Find where the given text appears and provide that cell's center as [X, Y] coordinate. 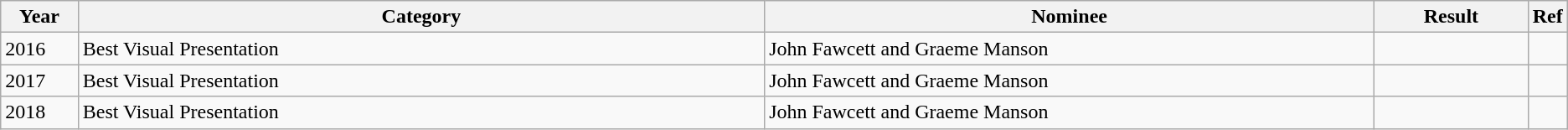
2018 [39, 112]
Category [420, 17]
2016 [39, 49]
Ref [1548, 17]
Year [39, 17]
Nominee [1070, 17]
2017 [39, 81]
Result [1452, 17]
